For the text-containing cell, return its midpoint in [X, Y] coordinate format. 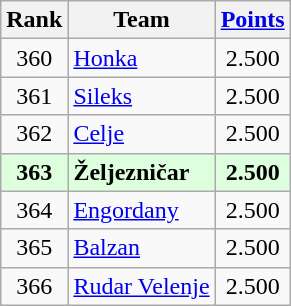
363 [34, 172]
Celje [142, 134]
360 [34, 58]
361 [34, 96]
Sileks [142, 96]
Team [142, 20]
365 [34, 248]
Honka [142, 58]
Points [252, 20]
Rudar Velenje [142, 286]
Balzan [142, 248]
Rank [34, 20]
Željezničar [142, 172]
366 [34, 286]
Engordany [142, 210]
362 [34, 134]
364 [34, 210]
